Find where the given text appears and provide that cell's center as [x, y] coordinate. 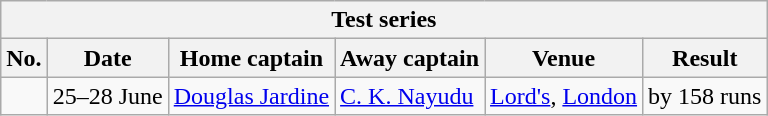
C. K. Nayudu [410, 96]
No. [24, 58]
Home captain [251, 58]
by 158 runs [705, 96]
Test series [384, 20]
Away captain [410, 58]
Lord's, London [564, 96]
Douglas Jardine [251, 96]
Venue [564, 58]
Date [108, 58]
Result [705, 58]
25–28 June [108, 96]
